Determine the (X, Y) coordinate at the center of the cell enclosing the given text.  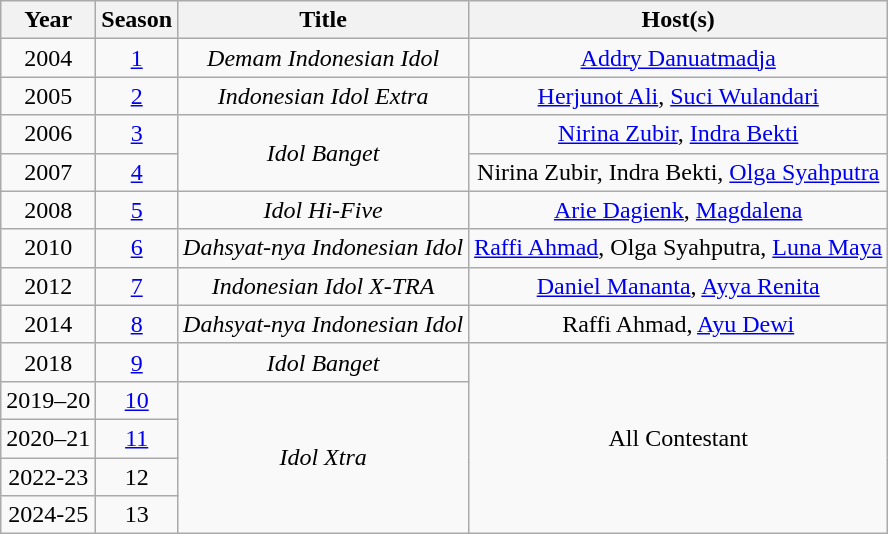
13 (137, 515)
All Contestant (678, 438)
2005 (48, 96)
2022-23 (48, 477)
5 (137, 210)
2006 (48, 134)
Daniel Mananta, Ayya Renita (678, 286)
2010 (48, 248)
2019–20 (48, 400)
Season (137, 20)
7 (137, 286)
Raffi Ahmad, Olga Syahputra, Luna Maya (678, 248)
6 (137, 248)
Title (324, 20)
2024-25 (48, 515)
Addry Danuatmadja (678, 58)
2014 (48, 324)
2018 (48, 362)
2008 (48, 210)
2012 (48, 286)
Indonesian Idol Extra (324, 96)
12 (137, 477)
Nirina Zubir, Indra Bekti, Olga Syahputra (678, 172)
Demam Indonesian Idol (324, 58)
Host(s) (678, 20)
10 (137, 400)
2020–21 (48, 438)
8 (137, 324)
2007 (48, 172)
4 (137, 172)
1 (137, 58)
Idol Hi-Five (324, 210)
9 (137, 362)
Indonesian Idol X-TRA (324, 286)
Raffi Ahmad, Ayu Dewi (678, 324)
Idol Xtra (324, 457)
Year (48, 20)
Herjunot Ali, Suci Wulandari (678, 96)
11 (137, 438)
Arie Dagienk, Magdalena (678, 210)
2004 (48, 58)
3 (137, 134)
2 (137, 96)
Nirina Zubir, Indra Bekti (678, 134)
